Determine the (x, y) coordinate at the center of the cell enclosing the given text.  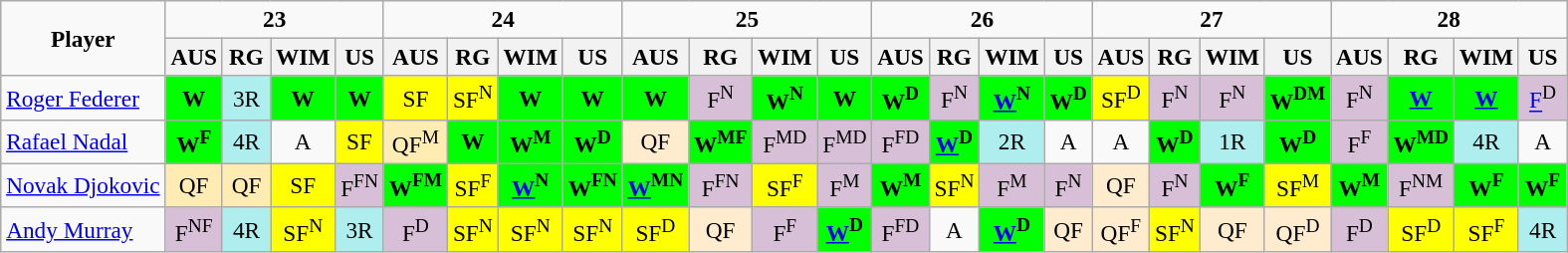
Rafael Nadal (84, 141)
FNM (1421, 185)
1R (1232, 141)
QFM (415, 141)
WMF (721, 141)
23 (275, 19)
26 (982, 19)
Andy Murray (84, 229)
FNF (193, 229)
28 (1450, 19)
Novak Djokovic (84, 185)
24 (503, 19)
Player (84, 38)
WMD (1421, 141)
WFM (415, 185)
WMN (655, 185)
25 (747, 19)
QFD (1297, 229)
QFF (1121, 229)
SFM (1297, 185)
27 (1211, 19)
WFN (592, 185)
WDM (1297, 98)
2R (1011, 141)
Roger Federer (84, 98)
